Locate the cell with the specified text and output its (X, Y) center coordinate. 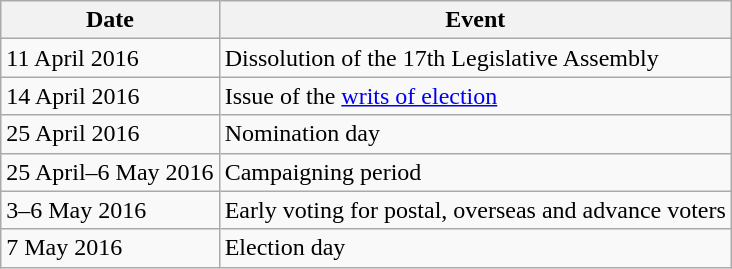
14 April 2016 (110, 96)
25 April–6 May 2016 (110, 172)
Event (475, 20)
11 April 2016 (110, 58)
Dissolution of the 17th Legislative Assembly (475, 58)
Date (110, 20)
Election day (475, 248)
Nomination day (475, 134)
Early voting for postal, overseas and advance voters (475, 210)
3–6 May 2016 (110, 210)
Campaigning period (475, 172)
7 May 2016 (110, 248)
Issue of the writs of election (475, 96)
25 April 2016 (110, 134)
